Return [X, Y] of the center of cell containing provided text 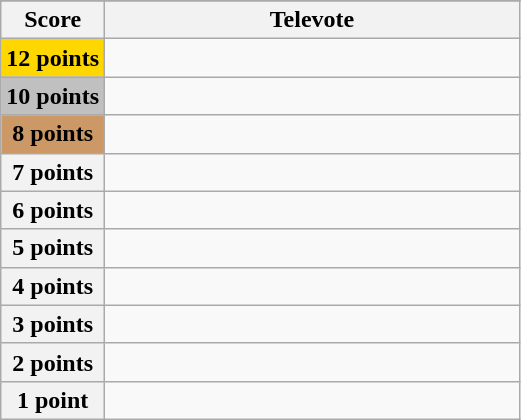
3 points [53, 324]
7 points [53, 172]
12 points [53, 58]
4 points [53, 286]
Score [53, 20]
10 points [53, 96]
8 points [53, 134]
5 points [53, 248]
1 point [53, 400]
Televote [312, 20]
6 points [53, 210]
2 points [53, 362]
